Detect which cell encompasses the target text, then output its [X, Y] center coordinate. 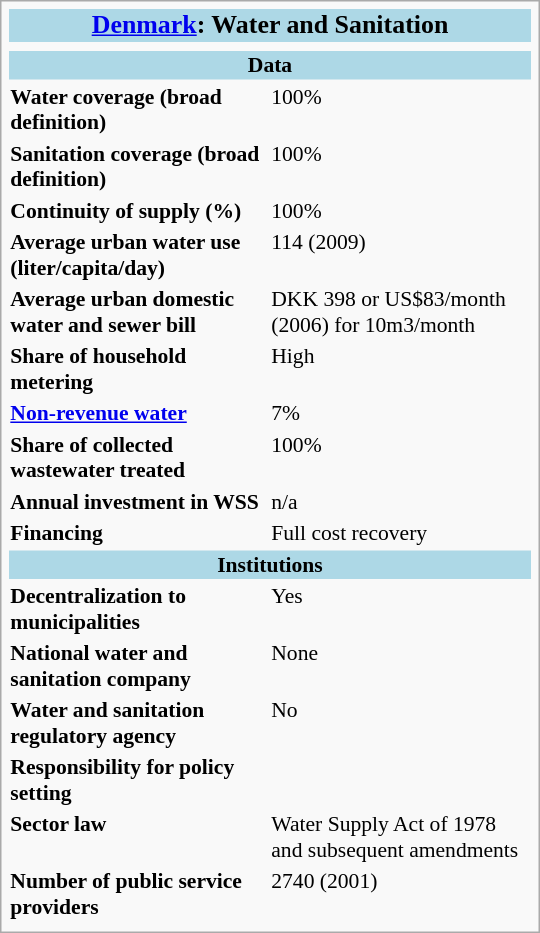
Share of household metering [138, 369]
Continuity of supply (%) [138, 210]
Responsibility for policy setting [138, 780]
Denmark: Water and Sanitation [270, 26]
n/a [400, 501]
2740 (2001) [400, 894]
Yes [400, 609]
Data [270, 65]
Sector law [138, 837]
Full cost recovery [400, 533]
7% [400, 413]
DKK 398 or US$83/month (2006) for 10m3/month [400, 312]
Financing [138, 533]
Share of collected wastewater treated [138, 457]
Sanitation coverage (broad definition) [138, 166]
Average urban water use (liter/capita/day) [138, 255]
Decentralization to municipalities [138, 609]
None [400, 666]
Annual investment in WSS [138, 501]
Water Supply Act of 1978 and subsequent amendments [400, 837]
National water and sanitation company [138, 666]
High [400, 369]
Institutions [270, 564]
Number of public service providers [138, 894]
Non-revenue water [138, 413]
Water and sanitation regulatory agency [138, 723]
Average urban domestic water and sewer bill [138, 312]
No [400, 723]
Water coverage (broad definition) [138, 109]
114 (2009) [400, 255]
